Extract the (x, y) coordinate from the center of the cell holding the provided text.  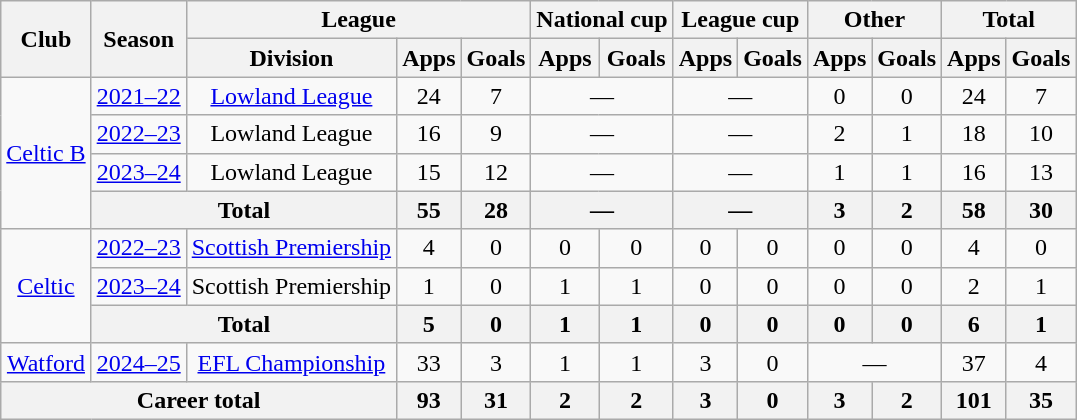
Other (874, 20)
93 (429, 400)
Watford (46, 362)
Celtic B (46, 153)
33 (429, 362)
35 (1041, 400)
Celtic (46, 286)
37 (974, 362)
30 (1041, 210)
101 (974, 400)
9 (496, 134)
10 (1041, 134)
28 (496, 210)
55 (429, 210)
Career total (199, 400)
2021–22 (138, 96)
Season (138, 39)
18 (974, 134)
2024–25 (138, 362)
League cup (740, 20)
EFL Championship (291, 362)
13 (1041, 172)
League (358, 20)
5 (429, 324)
Club (46, 39)
58 (974, 210)
National cup (602, 20)
Division (291, 58)
12 (496, 172)
15 (429, 172)
31 (496, 400)
6 (974, 324)
